Capture the cell that displays the provided text and extract its (X, Y) central coordinate. 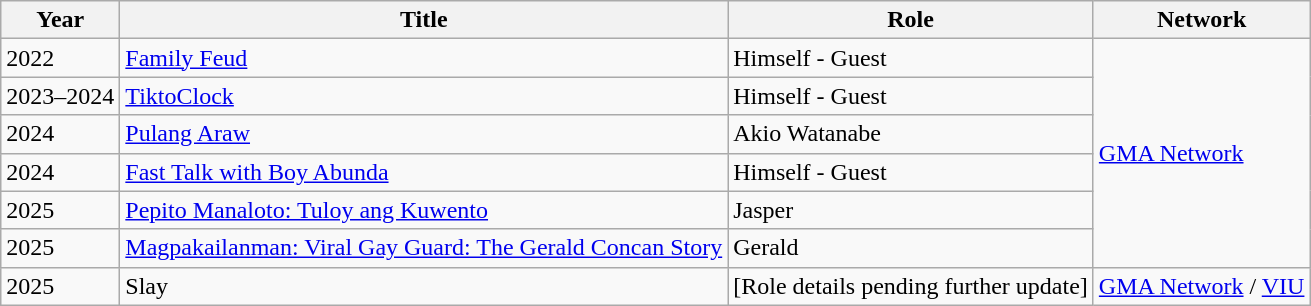
Pepito Manaloto: Tuloy ang Kuwento (424, 210)
Network (1202, 20)
2022 (60, 58)
Family Feud (424, 58)
2023–2024 (60, 96)
Fast Talk with Boy Abunda (424, 172)
Magpakailanman: Viral Gay Guard: The Gerald Concan Story (424, 248)
Akio Watanabe (911, 134)
GMA Network / VIU (1202, 286)
Title (424, 20)
Year (60, 20)
Pulang Araw (424, 134)
TiktoClock (424, 96)
Slay (424, 286)
Gerald (911, 248)
[Role details pending further update] (911, 286)
GMA Network (1202, 153)
Role (911, 20)
Jasper (911, 210)
